For the text-containing cell, return its midpoint in [x, y] coordinate format. 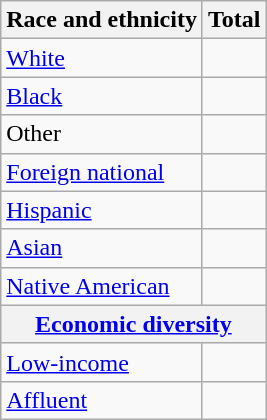
White [102, 58]
Low-income [102, 362]
Asian [102, 248]
Race and ethnicity [102, 20]
Other [102, 134]
Native American [102, 286]
Economic diversity [134, 324]
Hispanic [102, 210]
Affluent [102, 400]
Total [234, 20]
Black [102, 96]
Foreign national [102, 172]
